Scan for the cell matching the given text and deliver its (x, y) coordinate at center. 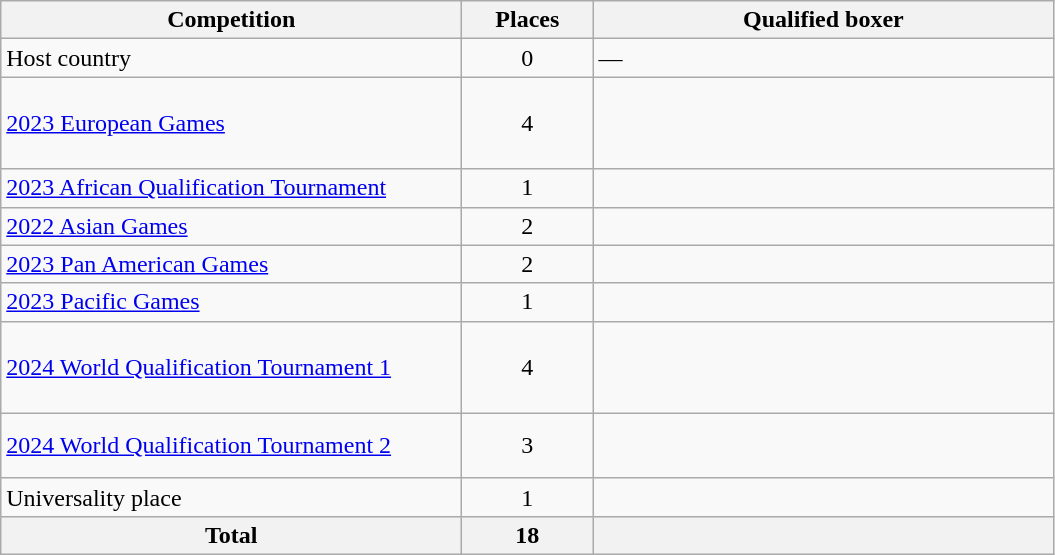
Total (232, 535)
2023 Pan American Games (232, 264)
2023 African Qualification Tournament (232, 188)
2023 European Games (232, 123)
0 (528, 58)
Qualified boxer (824, 20)
2023 Pacific Games (232, 302)
2024 World Qualification Tournament 1 (232, 367)
— (824, 58)
Host country (232, 58)
Universality place (232, 497)
2024 World Qualification Tournament 2 (232, 446)
Competition (232, 20)
2022 Asian Games (232, 226)
18 (528, 535)
Places (528, 20)
3 (528, 446)
